From the cell containing the given text, extract its center point as [x, y] coordinate. 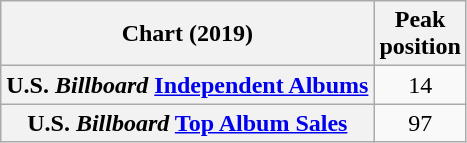
Peak position [420, 34]
U.S. Billboard Top Album Sales [188, 123]
14 [420, 85]
97 [420, 123]
Chart (2019) [188, 34]
U.S. Billboard Independent Albums [188, 85]
